Return [x, y] of the center of cell containing provided text 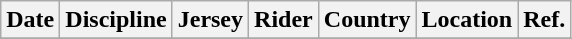
Country [367, 20]
Discipline [116, 20]
Ref. [544, 20]
Date [30, 20]
Location [467, 20]
Jersey [210, 20]
Rider [284, 20]
